Search for the cell housing the specified text and yield its (x, y) center coordinate. 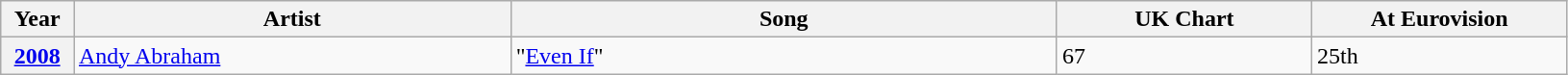
67 (1184, 56)
Artist (292, 19)
2008 (37, 56)
At Eurovision (1440, 19)
Year (37, 19)
25th (1440, 56)
"Even If" (784, 56)
UK Chart (1184, 19)
Song (784, 19)
Andy Abraham (292, 56)
